Output the [x, y] coordinate of the center of the cell containing the given text.  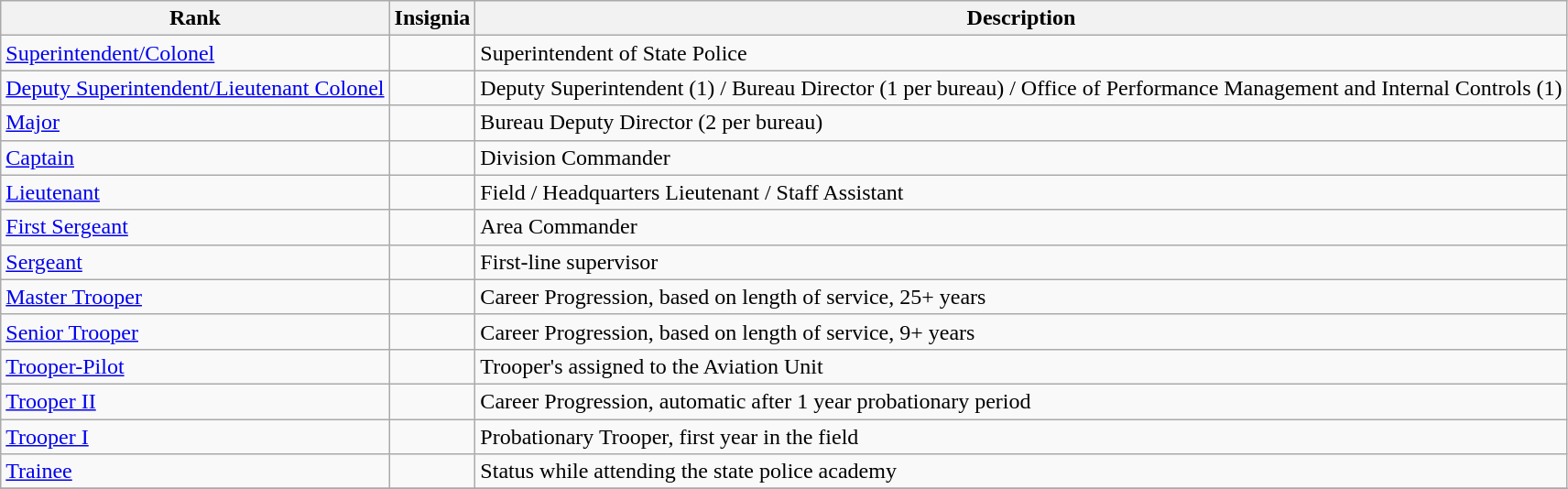
Career Progression, automatic after 1 year probationary period [1021, 401]
Superintendent of State Police [1021, 53]
Deputy Superintendent/Lieutenant Colonel [195, 88]
Trainee [195, 472]
Deputy Superintendent (1) / Bureau Director (1 per bureau) / Office of Performance Management and Internal Controls (1) [1021, 88]
Description [1021, 18]
Career Progression, based on length of service, 9+ years [1021, 331]
Trooper I [195, 437]
Rank [195, 18]
Insignia [432, 18]
First Sergeant [195, 227]
Superintendent/Colonel [195, 53]
Trooper's assigned to the Aviation Unit [1021, 366]
Status while attending the state police academy [1021, 472]
Sergeant [195, 262]
Senior Trooper [195, 331]
Master Trooper [195, 297]
Lieutenant [195, 192]
Trooper-Pilot [195, 366]
Area Commander [1021, 227]
Division Commander [1021, 158]
Probationary Trooper, first year in the field [1021, 437]
Trooper II [195, 401]
Captain [195, 158]
Bureau Deputy Director (2 per bureau) [1021, 123]
Career Progression, based on length of service, 25+ years [1021, 297]
Field / Headquarters Lieutenant / Staff Assistant [1021, 192]
First-line supervisor [1021, 262]
Major [195, 123]
